Scan for the cell matching the given text and deliver its (X, Y) coordinate at center. 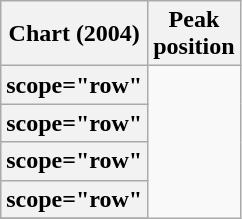
Chart (2004) (74, 34)
Peakposition (194, 34)
